Identify which cell holds the provided text, then report its [x, y] central coordinate. 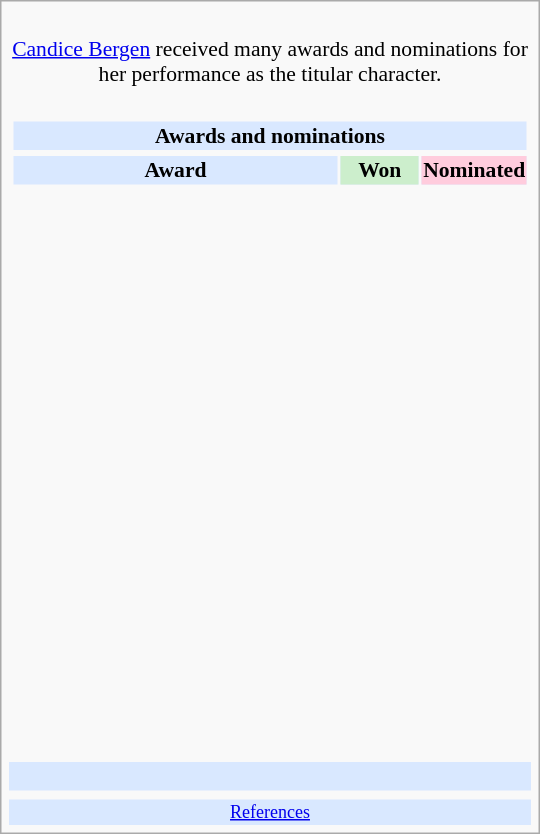
Awards and nominations [270, 135]
Nominated [474, 170]
Candice Bergen received many awards and nominations for her performance as the titular character. [270, 49]
Awards and nominations Award Won Nominated [270, 425]
Won [380, 170]
References [270, 812]
Award [175, 170]
